From the cell containing the given text, extract its center point as [x, y] coordinate. 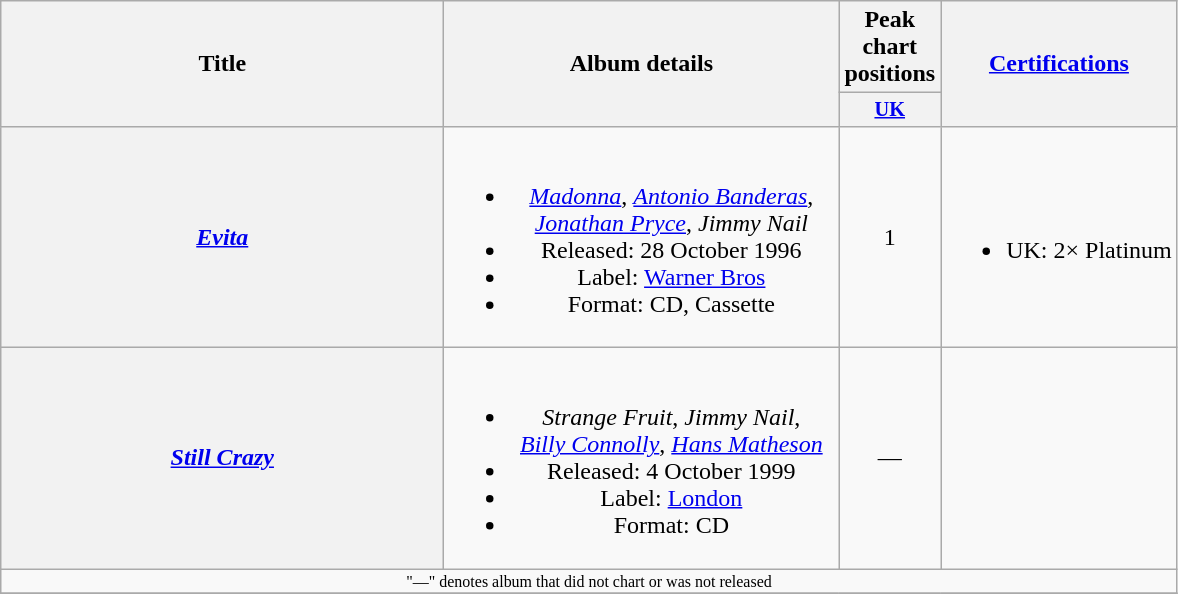
Peak chart positions [890, 47]
Title [222, 64]
— [890, 458]
Evita [222, 236]
Still Crazy [222, 458]
UK [890, 110]
Album details [642, 64]
Strange Fruit, Jimmy Nail, Billy Connolly, Hans MathesonReleased: 4 October 1999Label: LondonFormat: CD [642, 458]
1 [890, 236]
Certifications [1060, 64]
Madonna, Antonio Banderas, Jonathan Pryce, Jimmy NailReleased: 28 October 1996Label: Warner BrosFormat: CD, Cassette [642, 236]
"—" denotes album that did not chart or was not released [589, 581]
UK: 2× Platinum [1060, 236]
